Search for the cell housing the specified text and yield its (X, Y) center coordinate. 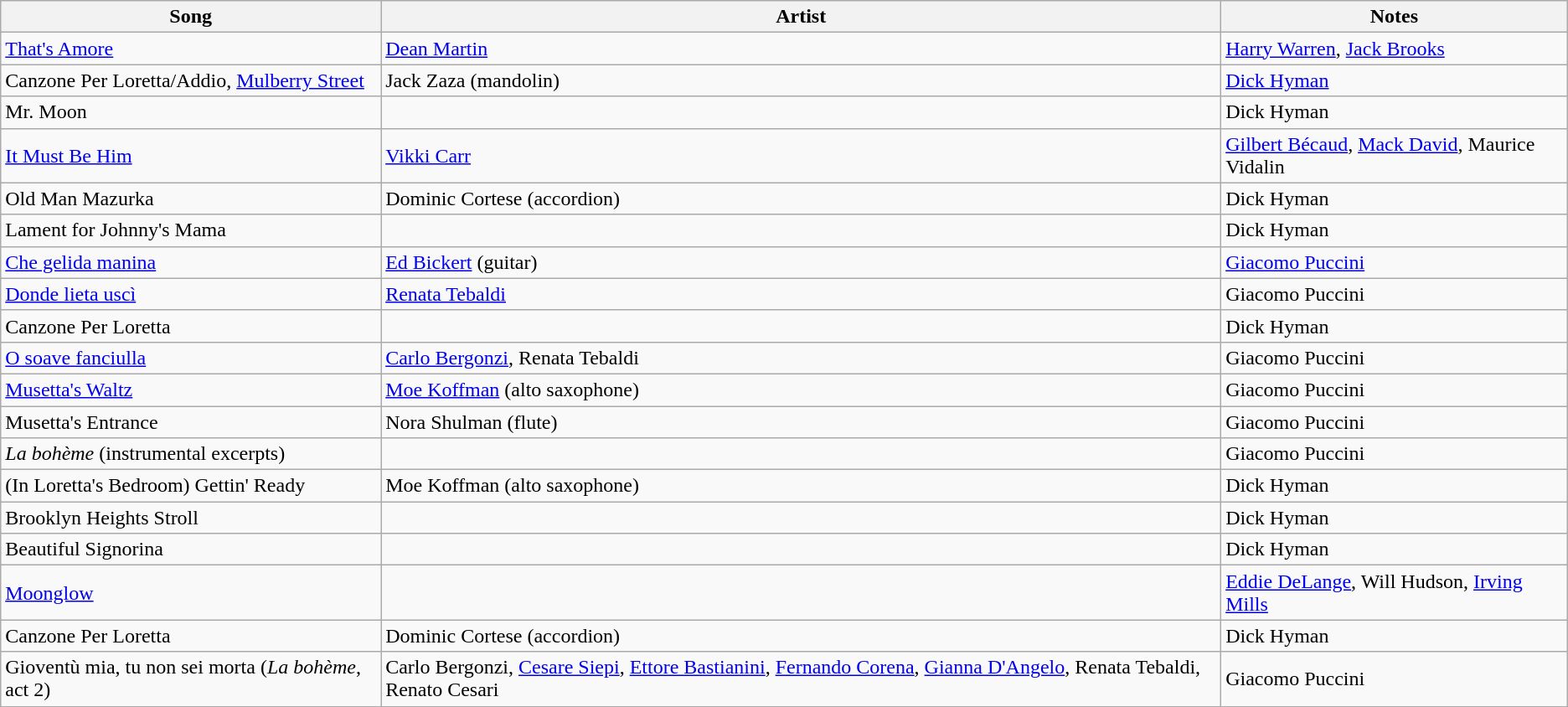
That's Amore (191, 49)
Notes (1395, 17)
Gilbert Bécaud, Mack David, Maurice Vidalin (1395, 156)
Nora Shulman (flute) (801, 421)
Moonglow (191, 593)
Old Man Mazurka (191, 199)
It Must Be Him (191, 156)
Ed Bickert (guitar) (801, 262)
Renata Tebaldi (801, 294)
Dean Martin (801, 49)
Carlo Bergonzi, Cesare Siepi, Ettore Bastianini, Fernando Corena, Gianna D'Angelo, Renata Tebaldi, Renato Cesari (801, 679)
Musetta's Waltz (191, 390)
La bohème (instrumental excerpts) (191, 454)
Beautiful Signorina (191, 550)
O soave fanciulla (191, 358)
Che gelida manina (191, 262)
Mr. Moon (191, 112)
Donde lieta uscì (191, 294)
Gioventù mia, tu non sei morta (La bohème, act 2) (191, 679)
Lament for Johnny's Mama (191, 230)
Jack Zaza (mandolin) (801, 80)
Harry Warren, Jack Brooks (1395, 49)
Musetta's Entrance (191, 421)
Artist (801, 17)
Song (191, 17)
Carlo Bergonzi, Renata Tebaldi (801, 358)
Vikki Carr (801, 156)
(In Loretta's Bedroom) Gettin' Ready (191, 486)
Brooklyn Heights Stroll (191, 518)
Canzone Per Loretta/Addio, Mulberry Street (191, 80)
Eddie DeLange, Will Hudson, Irving Mills (1395, 593)
